Return [X, Y] of the center of cell containing provided text 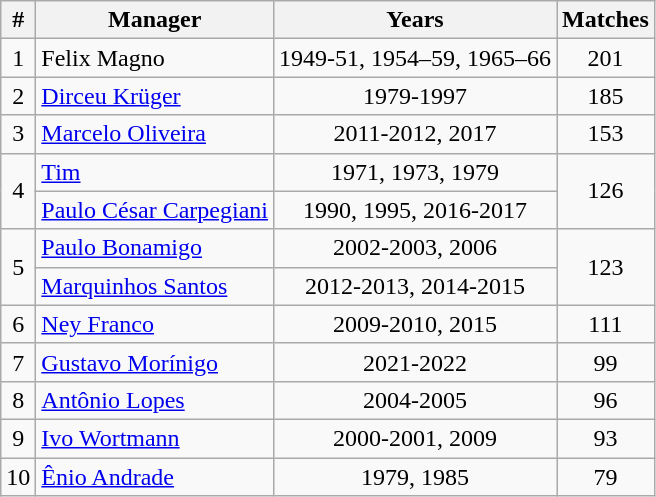
2009-2010, 2015 [414, 324]
1971, 1973, 1979 [414, 172]
Ênio Andrade [155, 477]
Paulo Bonamigo [155, 248]
111 [606, 324]
2021-2022 [414, 362]
123 [606, 267]
3 [18, 134]
10 [18, 477]
9 [18, 438]
Dirceu Krüger [155, 96]
96 [606, 400]
2000-2001, 2009 [414, 438]
2004-2005 [414, 400]
Years [414, 20]
2011-2012, 2017 [414, 134]
1 [18, 58]
7 [18, 362]
6 [18, 324]
126 [606, 191]
8 [18, 400]
2012-2013, 2014-2015 [414, 286]
Paulo César Carpegiani [155, 210]
Ivo Wortmann [155, 438]
1979, 1985 [414, 477]
185 [606, 96]
4 [18, 191]
Manager [155, 20]
Marquinhos Santos [155, 286]
Marcelo Oliveira [155, 134]
1949-51, 1954–59, 1965–66 [414, 58]
153 [606, 134]
1990, 1995, 2016-2017 [414, 210]
79 [606, 477]
5 [18, 267]
# [18, 20]
99 [606, 362]
2 [18, 96]
Gustavo Morínigo [155, 362]
Felix Magno [155, 58]
Matches [606, 20]
Tim [155, 172]
93 [606, 438]
1979-1997 [414, 96]
201 [606, 58]
Antônio Lopes [155, 400]
2002-2003, 2006 [414, 248]
Ney Franco [155, 324]
